Provide the [X, Y] coordinate of the cell's center where the given text is located.  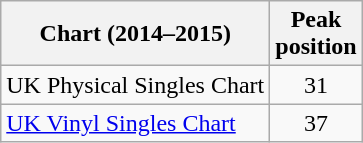
UK Physical Singles Chart [136, 85]
UK Vinyl Singles Chart [136, 123]
Peakposition [316, 34]
37 [316, 123]
Chart (2014–2015) [136, 34]
31 [316, 85]
